Return (X, Y) of the center of cell containing provided text 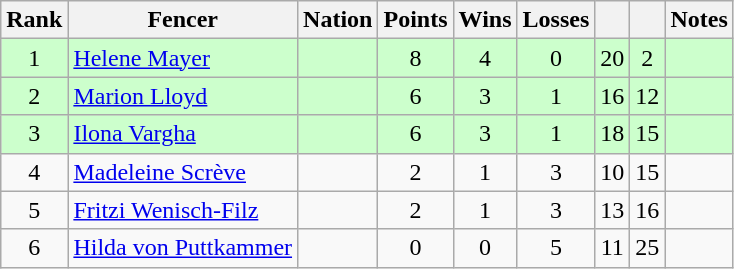
20 (612, 58)
Wins (485, 20)
Nation (338, 20)
13 (612, 210)
8 (416, 58)
Points (416, 20)
Fencer (183, 20)
Fritzi Wenisch-Filz (183, 210)
25 (648, 248)
Marion Lloyd (183, 96)
Rank (34, 20)
Losses (556, 20)
Helene Mayer (183, 58)
10 (612, 172)
Ilona Vargha (183, 134)
Notes (699, 20)
11 (612, 248)
12 (648, 96)
Madeleine Scrève (183, 172)
Hilda von Puttkammer (183, 248)
18 (612, 134)
